Detect which cell encompasses the target text, then output its [x, y] center coordinate. 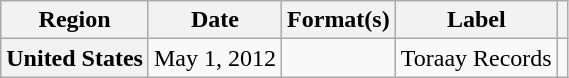
Date [214, 20]
Format(s) [339, 20]
Toraay Records [476, 58]
Label [476, 20]
Region [75, 20]
May 1, 2012 [214, 58]
United States [75, 58]
